Find where the given text appears and provide that cell's center as (X, Y) coordinate. 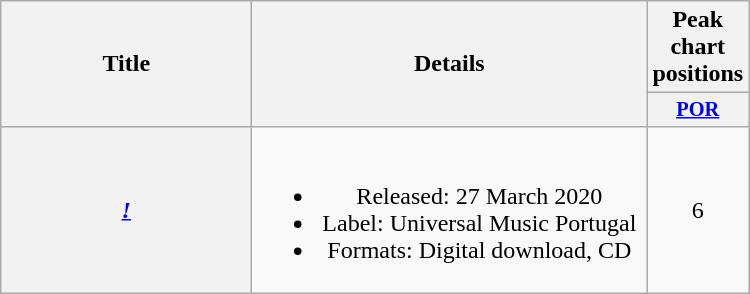
6 (698, 210)
Details (450, 64)
! (126, 210)
Peak chart positions (698, 47)
Released: 27 March 2020Label: Universal Music PortugalFormats: Digital download, CD (450, 210)
POR (698, 110)
Title (126, 64)
